Pinpoint the cell where the given text exists, returning its (x, y) midpoint coordinate. 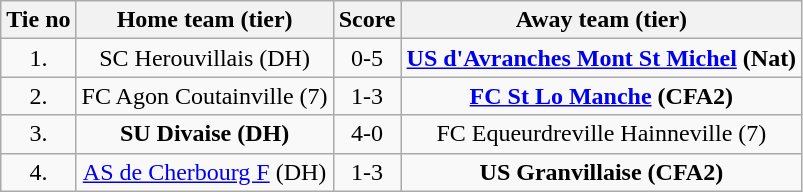
3. (38, 134)
AS de Cherbourg F (DH) (204, 172)
Away team (tier) (602, 20)
Home team (tier) (204, 20)
2. (38, 96)
SU Divaise (DH) (204, 134)
4. (38, 172)
1. (38, 58)
FC Agon Coutainville (7) (204, 96)
SC Herouvillais (DH) (204, 58)
FC St Lo Manche (CFA2) (602, 96)
0-5 (367, 58)
Tie no (38, 20)
Score (367, 20)
FC Equeurdreville Hainneville (7) (602, 134)
US d'Avranches Mont St Michel (Nat) (602, 58)
4-0 (367, 134)
US Granvillaise (CFA2) (602, 172)
